For the text-containing cell, return its midpoint in [X, Y] coordinate format. 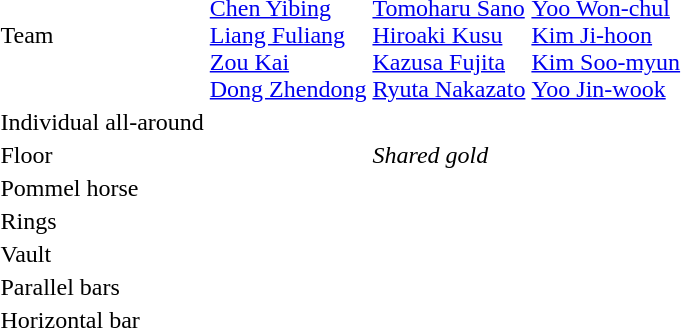
Shared gold [449, 155]
